Locate the cell with the specified text and output its (X, Y) center coordinate. 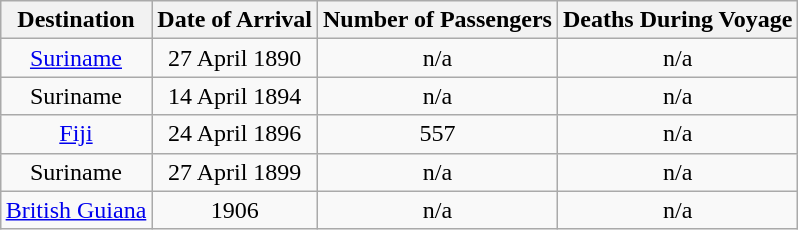
27 April 1899 (235, 172)
1906 (235, 210)
14 April 1894 (235, 96)
557 (438, 134)
24 April 1896 (235, 134)
Number of Passengers (438, 20)
British Guiana (76, 210)
27 April 1890 (235, 58)
Deaths During Voyage (677, 20)
Destination (76, 20)
Date of Arrival (235, 20)
Fiji (76, 134)
